Return the [x, y] coordinate for the center point of the cell that contains the specified text.  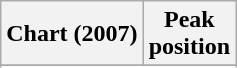
Chart (2007) [72, 34]
Peakposition [189, 34]
